Locate the cell with the specified text and output its [x, y] center coordinate. 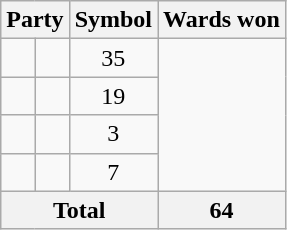
7 [113, 172]
19 [113, 96]
Party [35, 20]
35 [113, 58]
Total [80, 210]
64 [222, 210]
Wards won [222, 20]
Symbol [113, 20]
3 [113, 134]
